Provide the [X, Y] coordinate of the cell's center where the given text is located.  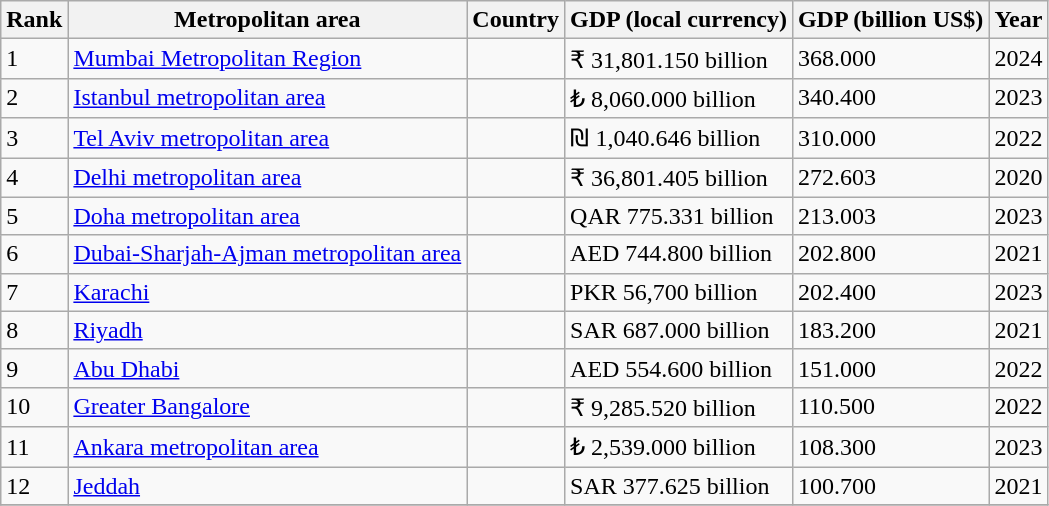
GDP (local currency) [679, 20]
100.700 [890, 485]
Jeddah [268, 485]
Tel Aviv metropolitan area [268, 138]
6 [34, 254]
183.200 [890, 330]
SAR 687.000 billion [679, 330]
108.300 [890, 447]
₹ 31,801.150 billion [679, 59]
8 [34, 330]
Delhi metropolitan area [268, 178]
Riyadh [268, 330]
Karachi [268, 292]
GDP (billion US$) [890, 20]
₺ 8,060.000 billion [679, 98]
AED 744.800 billion [679, 254]
202.400 [890, 292]
₹ 9,285.520 billion [679, 407]
AED 554.600 billion [679, 368]
Dubai-Sharjah-Ajman metropolitan area [268, 254]
2 [34, 98]
4 [34, 178]
7 [34, 292]
2020 [1018, 178]
368.000 [890, 59]
272.603 [890, 178]
Doha metropolitan area [268, 216]
Rank [34, 20]
340.400 [890, 98]
Ankara metropolitan area [268, 447]
Greater Bangalore [268, 407]
213.003 [890, 216]
310.000 [890, 138]
10 [34, 407]
11 [34, 447]
Year [1018, 20]
PKR 56,700 billion [679, 292]
₺ 2,539.000 billion [679, 447]
Country [516, 20]
Istanbul metropolitan area [268, 98]
12 [34, 485]
₹ 36,801.405 billion [679, 178]
2024 [1018, 59]
151.000 [890, 368]
110.500 [890, 407]
1 [34, 59]
Mumbai Metropolitan Region [268, 59]
₪ 1,040.646 billion [679, 138]
QAR 775.331 billion [679, 216]
3 [34, 138]
9 [34, 368]
5 [34, 216]
Metropolitan area [268, 20]
SAR 377.625 billion [679, 485]
202.800 [890, 254]
Abu Dhabi [268, 368]
